Provide the [x, y] coordinate of the cell's center where the given text is located.  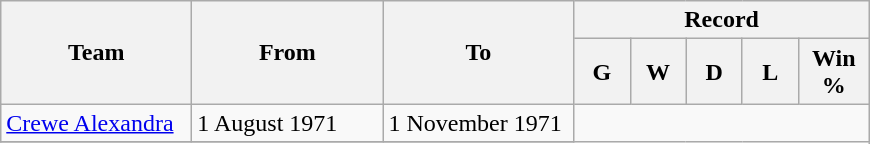
L [770, 72]
G [602, 72]
Win % [834, 72]
1 August 1971 [288, 123]
Record [722, 20]
From [288, 52]
1 November 1971 [478, 123]
Crewe Alexandra [96, 123]
Team [96, 52]
W [658, 72]
To [478, 52]
D [714, 72]
